From the cell containing the given text, extract its center point as [X, Y] coordinate. 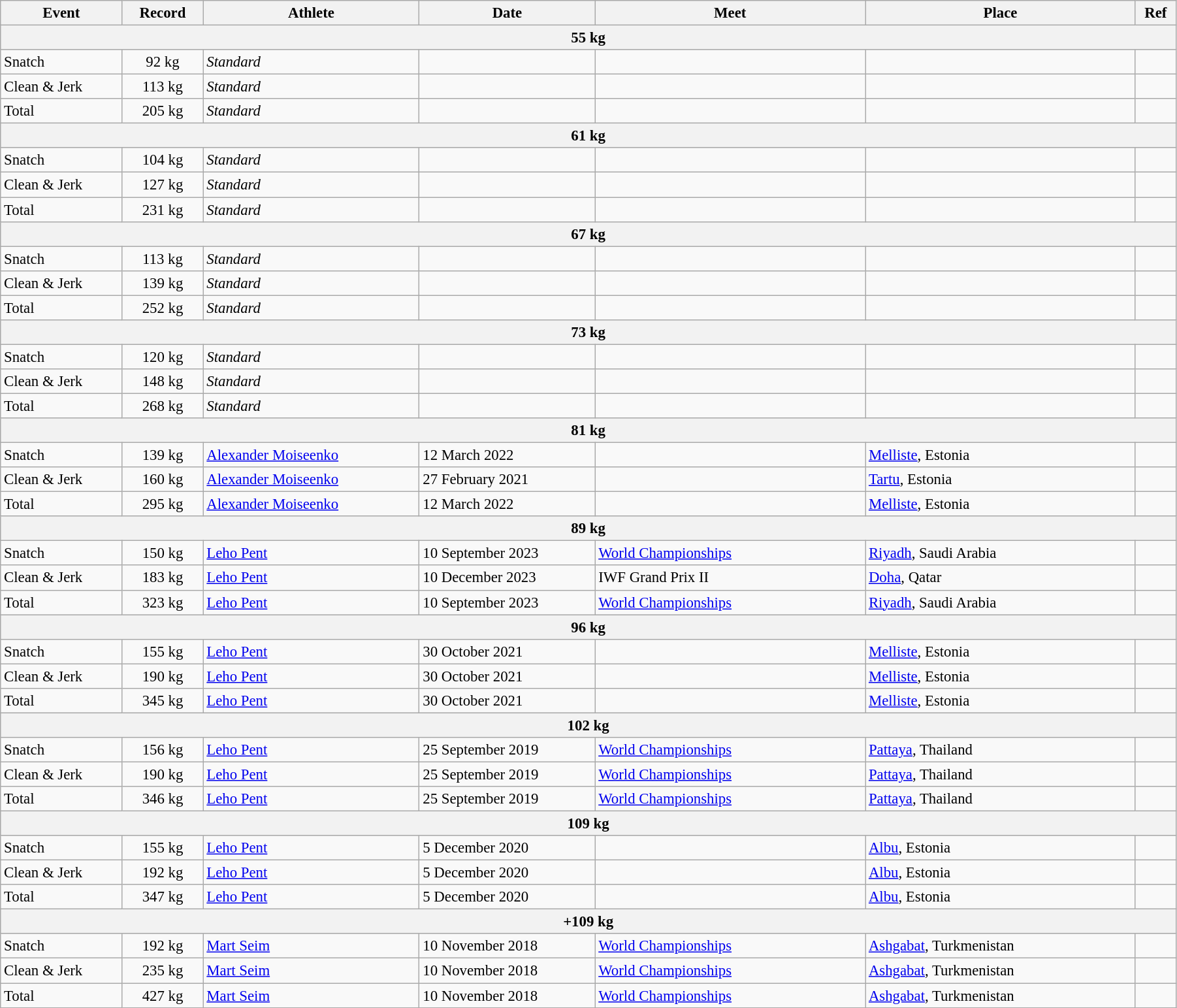
109 kg [588, 824]
205 kg [163, 111]
10 December 2023 [507, 578]
81 kg [588, 431]
345 kg [163, 701]
295 kg [163, 504]
160 kg [163, 480]
+109 kg [588, 922]
92 kg [163, 62]
347 kg [163, 897]
27 February 2021 [507, 480]
IWF Grand Prix II [730, 578]
427 kg [163, 996]
156 kg [163, 750]
346 kg [163, 799]
67 kg [588, 234]
Meet [730, 13]
102 kg [588, 725]
323 kg [163, 602]
252 kg [163, 308]
231 kg [163, 210]
120 kg [163, 357]
89 kg [588, 528]
Ref [1155, 13]
150 kg [163, 553]
Tartu, Estonia [1001, 480]
268 kg [163, 406]
Athlete [311, 13]
148 kg [163, 382]
Event [61, 13]
235 kg [163, 971]
Doha, Qatar [1001, 578]
127 kg [163, 185]
61 kg [588, 136]
183 kg [163, 578]
Record [163, 13]
55 kg [588, 38]
96 kg [588, 627]
Date [507, 13]
73 kg [588, 333]
Place [1001, 13]
104 kg [163, 160]
